Pinpoint the cell where the given text exists, returning its [x, y] midpoint coordinate. 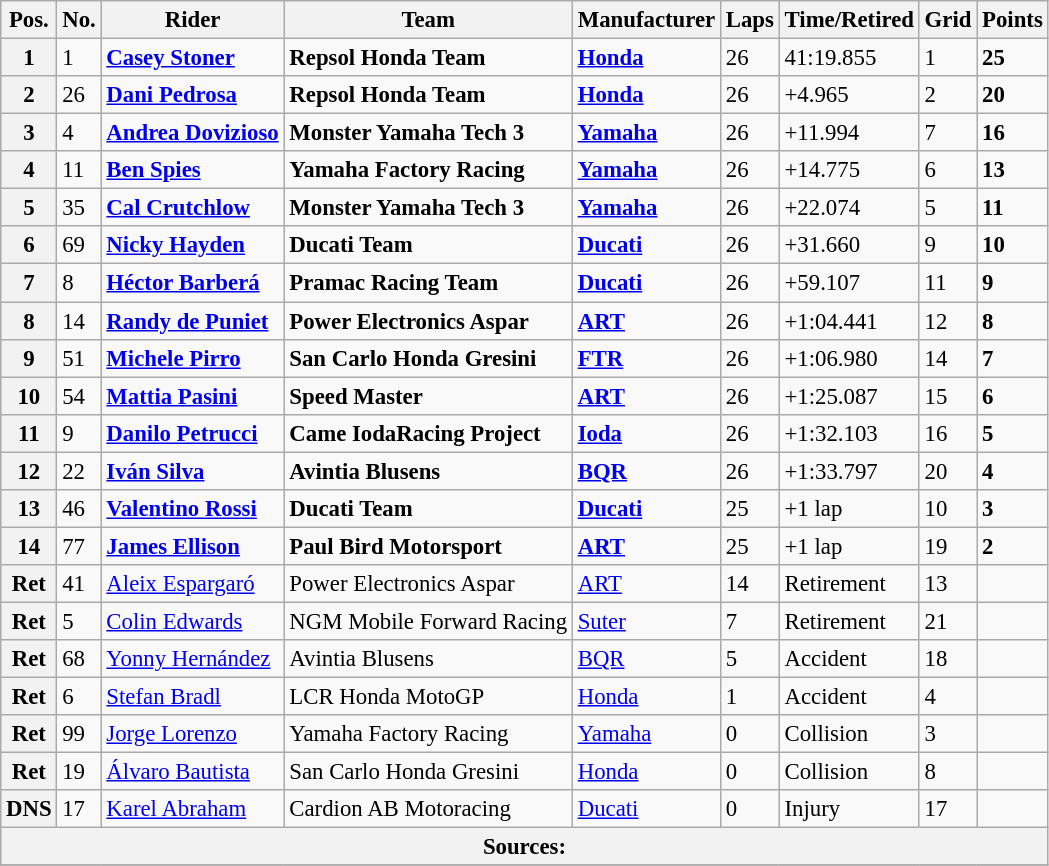
Pramac Racing Team [428, 283]
Jorge Lorenzo [192, 734]
DNS [29, 809]
Aleix Espargaró [192, 584]
Valentino Rossi [192, 509]
15 [948, 396]
Manufacturer [646, 20]
Pos. [29, 20]
Michele Pirro [192, 358]
Came IodaRacing Project [428, 433]
Ioda [646, 433]
51 [79, 358]
Cal Crutchlow [192, 208]
18 [948, 659]
+31.660 [849, 245]
Team [428, 20]
Grid [948, 20]
Points [1012, 20]
Dani Pedrosa [192, 95]
35 [79, 208]
+1:04.441 [849, 321]
+1:25.087 [849, 396]
+11.994 [849, 133]
James Ellison [192, 546]
Time/Retired [849, 20]
Paul Bird Motorsport [428, 546]
FTR [646, 358]
+1:06.980 [849, 358]
Speed Master [428, 396]
Danilo Petrucci [192, 433]
68 [79, 659]
+1:33.797 [849, 471]
Cardion AB Motoracing [428, 809]
+22.074 [849, 208]
No. [79, 20]
46 [79, 509]
Colin Edwards [192, 621]
+59.107 [849, 283]
21 [948, 621]
Andrea Dovizioso [192, 133]
NGM Mobile Forward Racing [428, 621]
Iván Silva [192, 471]
54 [79, 396]
Nicky Hayden [192, 245]
Suter [646, 621]
Sources: [524, 847]
Rider [192, 20]
Laps [750, 20]
Karel Abraham [192, 809]
Yonny Hernández [192, 659]
+14.775 [849, 170]
Stefan Bradl [192, 697]
69 [79, 245]
Héctor Barberá [192, 283]
+4.965 [849, 95]
LCR Honda MotoGP [428, 697]
41 [79, 584]
77 [79, 546]
Randy de Puniet [192, 321]
Álvaro Bautista [192, 772]
41:19.855 [849, 58]
Mattia Pasini [192, 396]
Ben Spies [192, 170]
Injury [849, 809]
22 [79, 471]
+1:32.103 [849, 433]
Casey Stoner [192, 58]
99 [79, 734]
